Locate the cell with the specified text and output its [X, Y] center coordinate. 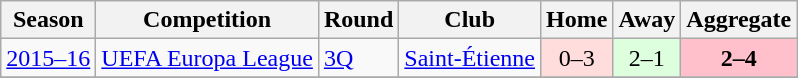
2015–16 [48, 58]
Round [358, 20]
Season [48, 20]
2–1 [647, 58]
3Q [358, 58]
Away [647, 20]
Aggregate [739, 20]
0–3 [577, 58]
Home [577, 20]
Club [470, 20]
2–4 [739, 58]
Saint-Étienne [470, 58]
Competition [208, 20]
UEFA Europa League [208, 58]
